Search for the cell housing the specified text and yield its [x, y] center coordinate. 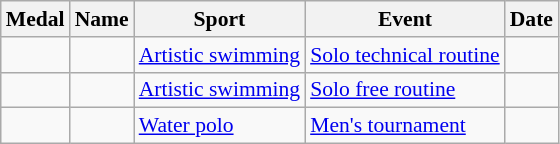
Sport [220, 19]
Solo free routine [405, 90]
Men's tournament [405, 126]
Water polo [220, 126]
Name [102, 19]
Medal [36, 19]
Event [405, 19]
Solo technical routine [405, 55]
Date [532, 19]
